Scan for the cell matching the given text and deliver its (x, y) coordinate at center. 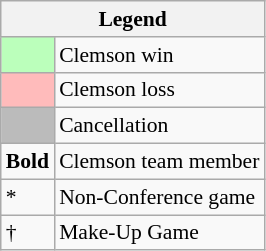
Make-Up Game (159, 233)
† (28, 233)
* (28, 197)
Cancellation (159, 126)
Bold (28, 162)
Clemson loss (159, 90)
Legend (133, 19)
Non-Conference game (159, 197)
Clemson win (159, 55)
Clemson team member (159, 162)
